Output the (X, Y) coordinate of the center of the cell containing the given text.  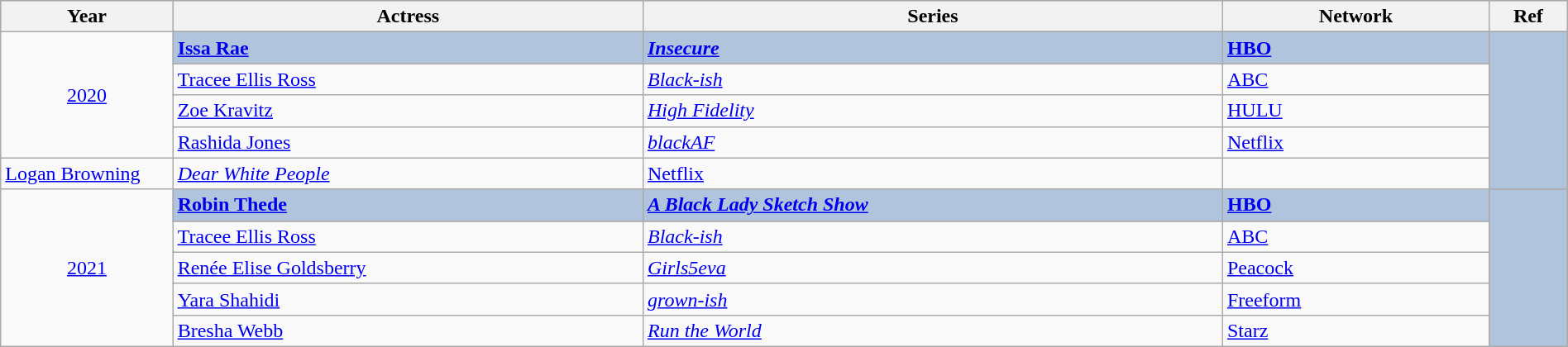
grown-ish (933, 299)
Renée Elise Goldsberry (408, 268)
Dear White People (408, 173)
Run the World (933, 330)
Bresha Webb (408, 330)
Actress (408, 17)
Girls5eva (933, 268)
Issa Rae (408, 48)
High Fidelity (933, 111)
Peacock (1355, 268)
Ref (1528, 17)
Logan Browning (87, 173)
Freeform (1355, 299)
Zoe Kravitz (408, 111)
Robin Thede (408, 205)
A Black Lady Sketch Show (933, 205)
Network (1355, 17)
HULU (1355, 111)
blackAF (933, 142)
2021 (87, 268)
Year (87, 17)
2020 (87, 95)
Yara Shahidi (408, 299)
Series (933, 17)
Rashida Jones (408, 142)
Insecure (933, 48)
Starz (1355, 330)
